Output the (X, Y) coordinate of the center of the cell containing the given text.  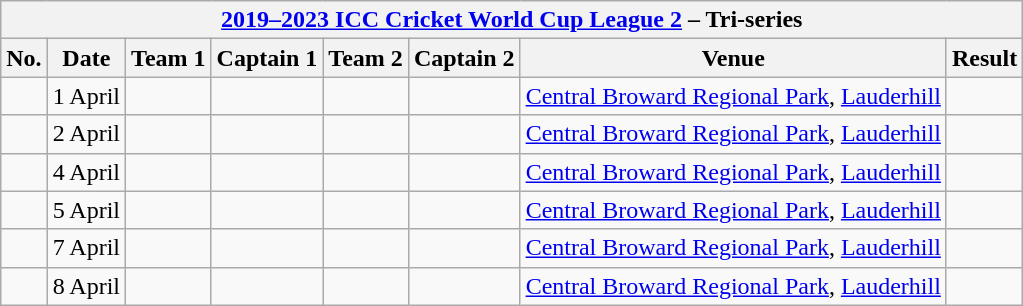
5 April (86, 210)
8 April (86, 286)
Team 1 (169, 58)
2019–2023 ICC Cricket World Cup League 2 – Tri-series (512, 20)
Team 2 (366, 58)
Result (984, 58)
4 April (86, 172)
7 April (86, 248)
No. (24, 58)
Captain 1 (267, 58)
2 April (86, 134)
1 April (86, 96)
Captain 2 (464, 58)
Venue (733, 58)
Date (86, 58)
